Output the [x, y] coordinate of the center of the cell containing the given text.  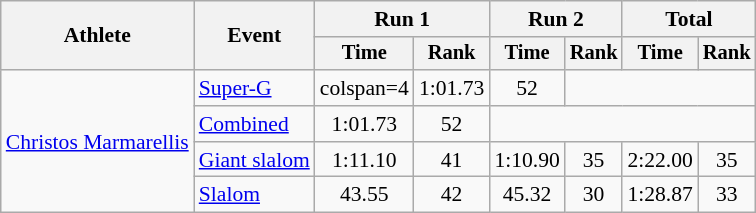
45.32 [526, 195]
33 [727, 195]
Combined [254, 124]
Total [688, 19]
41 [452, 160]
Giant slalom [254, 160]
30 [594, 195]
Slalom [254, 195]
2:22.00 [660, 160]
1:11.10 [364, 160]
Event [254, 36]
Christos Marmarellis [98, 141]
42 [452, 195]
1:10.90 [526, 160]
Run 1 [402, 19]
Super-G [254, 88]
Athlete [98, 36]
colspan=4 [364, 88]
1:28.87 [660, 195]
43.55 [364, 195]
Run 2 [556, 19]
